Capture the cell that displays the provided text and extract its [x, y] central coordinate. 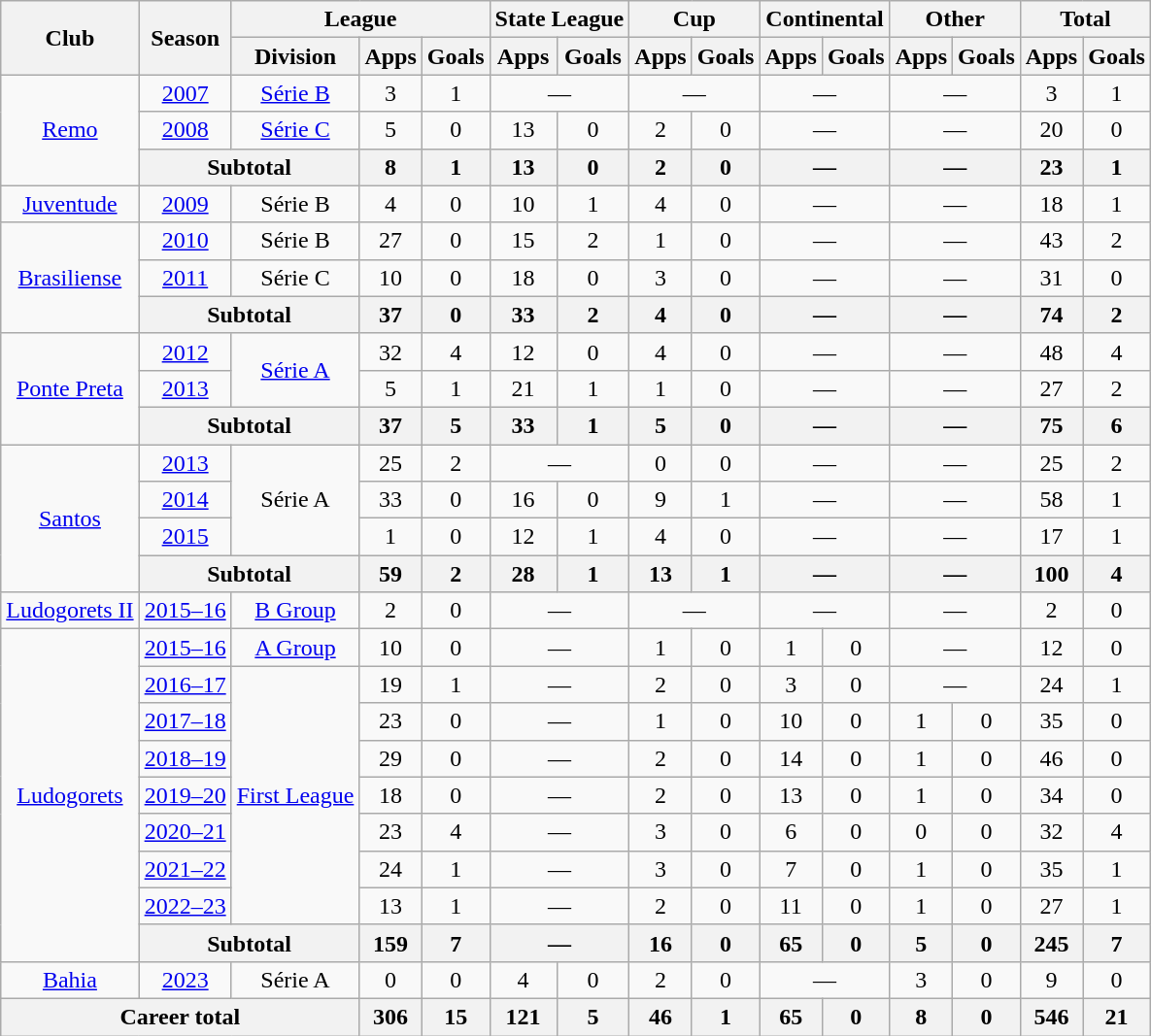
31 [1051, 278]
19 [390, 685]
2007 [185, 93]
Ludogorets [70, 796]
Bahia [70, 980]
20 [1051, 130]
2008 [185, 130]
2018–19 [185, 758]
17 [1051, 537]
2015 [185, 537]
First League [295, 795]
29 [390, 758]
245 [1051, 943]
Total [1085, 19]
Other [955, 19]
34 [1051, 795]
Brasiliense [70, 278]
B Group [295, 611]
14 [791, 758]
League [360, 19]
Santos [70, 518]
74 [1051, 315]
2012 [185, 351]
2017–18 [185, 721]
159 [390, 943]
59 [390, 574]
48 [1051, 351]
121 [523, 1017]
2022–23 [185, 906]
2019–20 [185, 795]
28 [523, 574]
546 [1051, 1017]
Club [70, 38]
2011 [185, 278]
2021–22 [185, 869]
2016–17 [185, 685]
Career total [181, 1017]
11 [791, 906]
Ludogorets II [70, 611]
Division [295, 56]
2010 [185, 241]
43 [1051, 241]
Continental [825, 19]
58 [1051, 500]
2023 [185, 980]
State League [559, 19]
Remo [70, 130]
Ponte Preta [70, 388]
Season [185, 38]
306 [390, 1017]
Juventude [70, 204]
2014 [185, 500]
A Group [295, 648]
Cup [694, 19]
75 [1051, 425]
100 [1051, 574]
2020–21 [185, 832]
2009 [185, 204]
